Detect which cell encompasses the target text, then output its [X, Y] center coordinate. 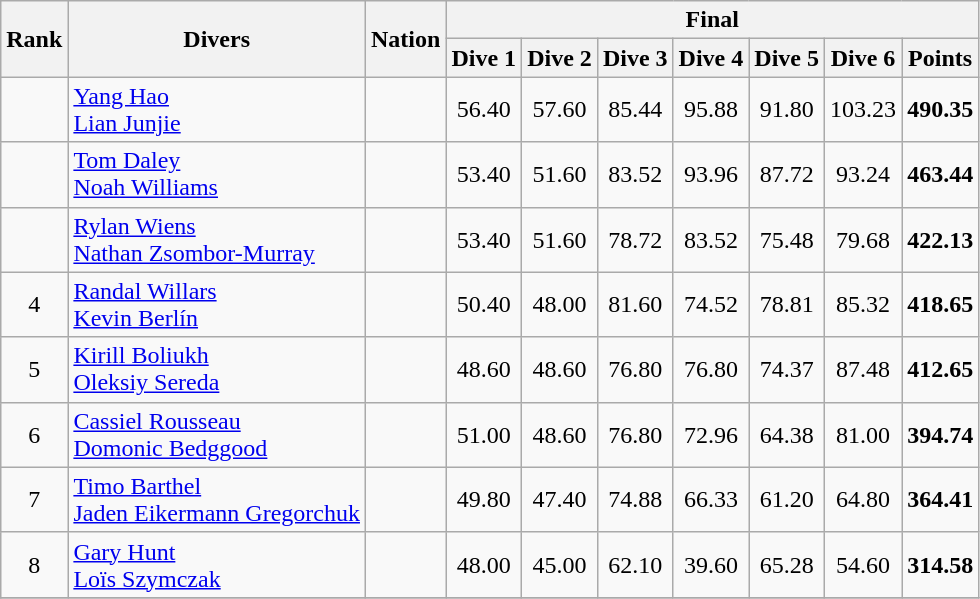
91.80 [787, 110]
Randal WillarsKevin Berlín [217, 304]
50.40 [484, 304]
Gary HuntLoïs Szymczak [217, 564]
54.60 [864, 564]
95.88 [711, 110]
Points [940, 58]
85.32 [864, 304]
85.44 [635, 110]
8 [34, 564]
364.41 [940, 500]
Dive 5 [787, 58]
79.68 [864, 240]
62.10 [635, 564]
Final [712, 20]
103.23 [864, 110]
66.33 [711, 500]
81.60 [635, 304]
87.48 [864, 370]
56.40 [484, 110]
412.65 [940, 370]
490.35 [940, 110]
Dive 2 [560, 58]
4 [34, 304]
5 [34, 370]
Dive 6 [864, 58]
74.52 [711, 304]
Rylan WiensNathan Zsombor-Murray [217, 240]
6 [34, 434]
422.13 [940, 240]
39.60 [711, 564]
49.80 [484, 500]
314.58 [940, 564]
Divers [217, 39]
51.00 [484, 434]
64.38 [787, 434]
Nation [405, 39]
Dive 4 [711, 58]
87.72 [787, 174]
64.80 [864, 500]
463.44 [940, 174]
Dive 1 [484, 58]
93.96 [711, 174]
74.88 [635, 500]
47.40 [560, 500]
Kirill BoliukhOleksiy Sereda [217, 370]
Timo BarthelJaden Eikermann Gregorchuk [217, 500]
Tom DaleyNoah Williams [217, 174]
45.00 [560, 564]
65.28 [787, 564]
7 [34, 500]
Dive 3 [635, 58]
Yang HaoLian Junjie [217, 110]
57.60 [560, 110]
74.37 [787, 370]
81.00 [864, 434]
75.48 [787, 240]
Cassiel RousseauDomonic Bedggood [217, 434]
394.74 [940, 434]
78.81 [787, 304]
418.65 [940, 304]
Rank [34, 39]
72.96 [711, 434]
61.20 [787, 500]
78.72 [635, 240]
93.24 [864, 174]
